Find where the given text appears and provide that cell's center as (X, Y) coordinate. 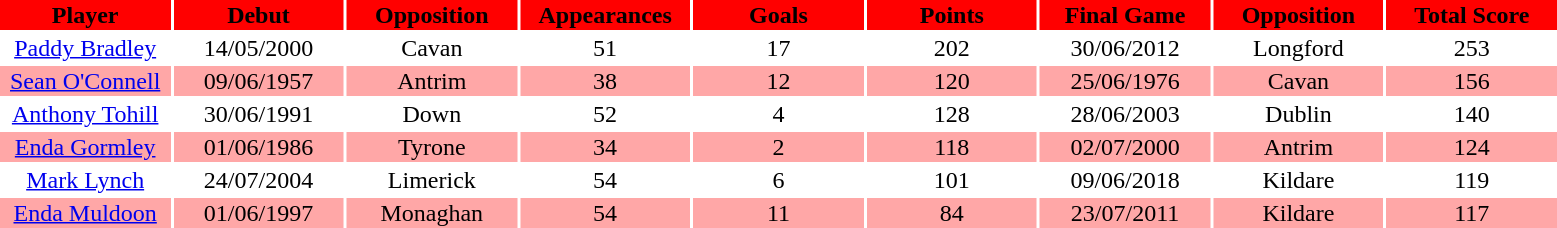
202 (952, 48)
25/06/1976 (1125, 81)
2 (778, 147)
34 (605, 147)
Appearances (605, 15)
Player (85, 15)
52 (605, 114)
30/06/1991 (258, 114)
118 (952, 147)
09/06/1957 (258, 81)
156 (1472, 81)
38 (605, 81)
24/07/2004 (258, 180)
Final Game (1125, 15)
Paddy Bradley (85, 48)
253 (1472, 48)
Mark Lynch (85, 180)
Total Score (1472, 15)
30/06/2012 (1125, 48)
Dublin (1298, 114)
124 (1472, 147)
Limerick (432, 180)
28/06/2003 (1125, 114)
140 (1472, 114)
6 (778, 180)
84 (952, 213)
11 (778, 213)
Down (432, 114)
09/06/2018 (1125, 180)
120 (952, 81)
Tyrone (432, 147)
01/06/1986 (258, 147)
4 (778, 114)
14/05/2000 (258, 48)
101 (952, 180)
01/06/1997 (258, 213)
Anthony Tohill (85, 114)
23/07/2011 (1125, 213)
02/07/2000 (1125, 147)
Enda Gormley (85, 147)
119 (1472, 180)
17 (778, 48)
117 (1472, 213)
Enda Muldoon (85, 213)
Monaghan (432, 213)
Sean O'Connell (85, 81)
128 (952, 114)
Longford (1298, 48)
Goals (778, 15)
Points (952, 15)
12 (778, 81)
51 (605, 48)
Debut (258, 15)
